Identify which cell holds the provided text, then report its (x, y) central coordinate. 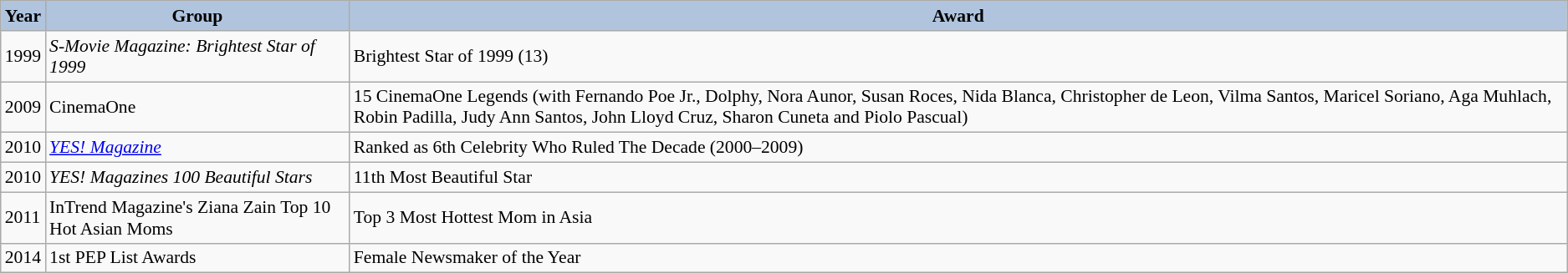
Female Newsmaker of the Year (958, 258)
Brightest Star of 1999 (13) (958, 57)
Group (197, 16)
1st PEP List Awards (197, 258)
2014 (23, 258)
2009 (23, 107)
Top 3 Most Hottest Mom in Asia (958, 217)
Award (958, 16)
Ranked as 6th Celebrity Who Ruled The Decade (2000–2009) (958, 148)
InTrend Magazine's Ziana Zain Top 10 Hot Asian Moms (197, 217)
CinemaOne (197, 107)
2011 (23, 217)
S-Movie Magazine: Brightest Star of 1999 (197, 57)
11th Most Beautiful Star (958, 178)
YES! Magazines 100 Beautiful Stars (197, 178)
YES! Magazine (197, 148)
Year (23, 16)
1999 (23, 57)
